Identify which cell holds the provided text, then report its (x, y) central coordinate. 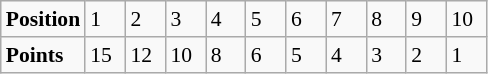
Position (43, 19)
15 (105, 55)
Points (43, 55)
7 (346, 19)
12 (145, 55)
9 (426, 19)
